Search for the cell housing the specified text and yield its [X, Y] center coordinate. 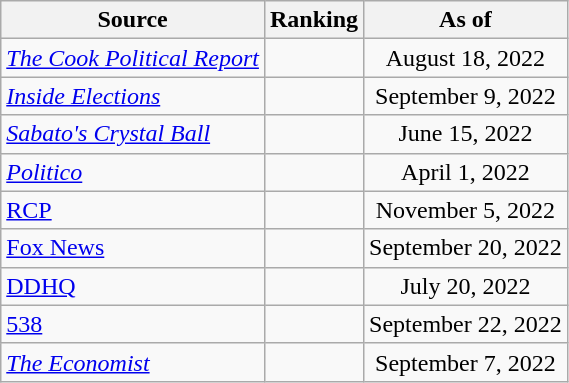
September 9, 2022 [466, 96]
Source [133, 20]
538 [133, 324]
The Economist [133, 362]
Fox News [133, 248]
September 20, 2022 [466, 248]
RCP [133, 210]
September 22, 2022 [466, 324]
April 1, 2022 [466, 172]
November 5, 2022 [466, 210]
Sabato's Crystal Ball [133, 134]
Inside Elections [133, 96]
DDHQ [133, 286]
Ranking [314, 20]
September 7, 2022 [466, 362]
As of [466, 20]
Politico [133, 172]
August 18, 2022 [466, 58]
June 15, 2022 [466, 134]
The Cook Political Report [133, 58]
July 20, 2022 [466, 286]
